Extract the [X, Y] coordinate from the center of the cell holding the provided text.  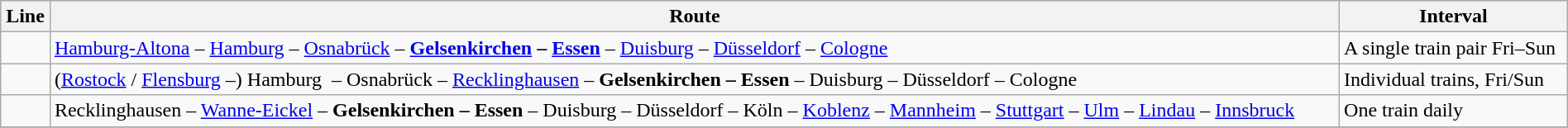
Interval [1454, 17]
A single train pair Fri–Sun [1454, 48]
Individual trains, Fri/Sun [1454, 79]
Line [26, 17]
Recklinghausen – Wanne-Eickel – Gelsenkirchen – Essen – Duisburg – Düsseldorf – Köln – Koblenz – Mannheim – Stuttgart – Ulm – Lindau – Innsbruck [695, 111]
(Rostock / Flensburg –) Hamburg – Osnabrück – Recklinghausen – Gelsenkirchen – Essen – Duisburg – Düsseldorf – Cologne [695, 79]
One train daily [1454, 111]
Hamburg-Altona – Hamburg – Osnabrück – Gelsenkirchen – Essen – Duisburg – Düsseldorf – Cologne [695, 48]
Route [695, 17]
